Pinpoint the cell where the given text exists, returning its (x, y) midpoint coordinate. 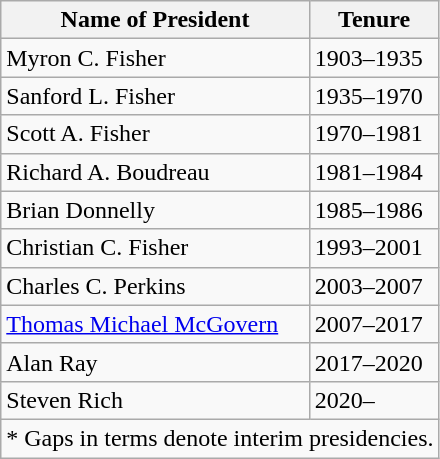
Myron C. Fisher (155, 58)
Richard A. Boudreau (155, 172)
Tenure (374, 20)
Scott A. Fisher (155, 134)
Steven Rich (155, 400)
1970–1981 (374, 134)
Name of President (155, 20)
2017–2020 (374, 362)
2003–2007 (374, 286)
Alan Ray (155, 362)
1981–1984 (374, 172)
1985–1986 (374, 210)
1935–1970 (374, 96)
Sanford L. Fisher (155, 96)
1903–1935 (374, 58)
2007–2017 (374, 324)
Christian C. Fisher (155, 248)
Thomas Michael McGovern (155, 324)
* Gaps in terms denote interim presidencies. (220, 438)
Brian Donnelly (155, 210)
2020– (374, 400)
Charles C. Perkins (155, 286)
1993–2001 (374, 248)
